Return the [X, Y] coordinate for the center point of the cell that contains the specified text.  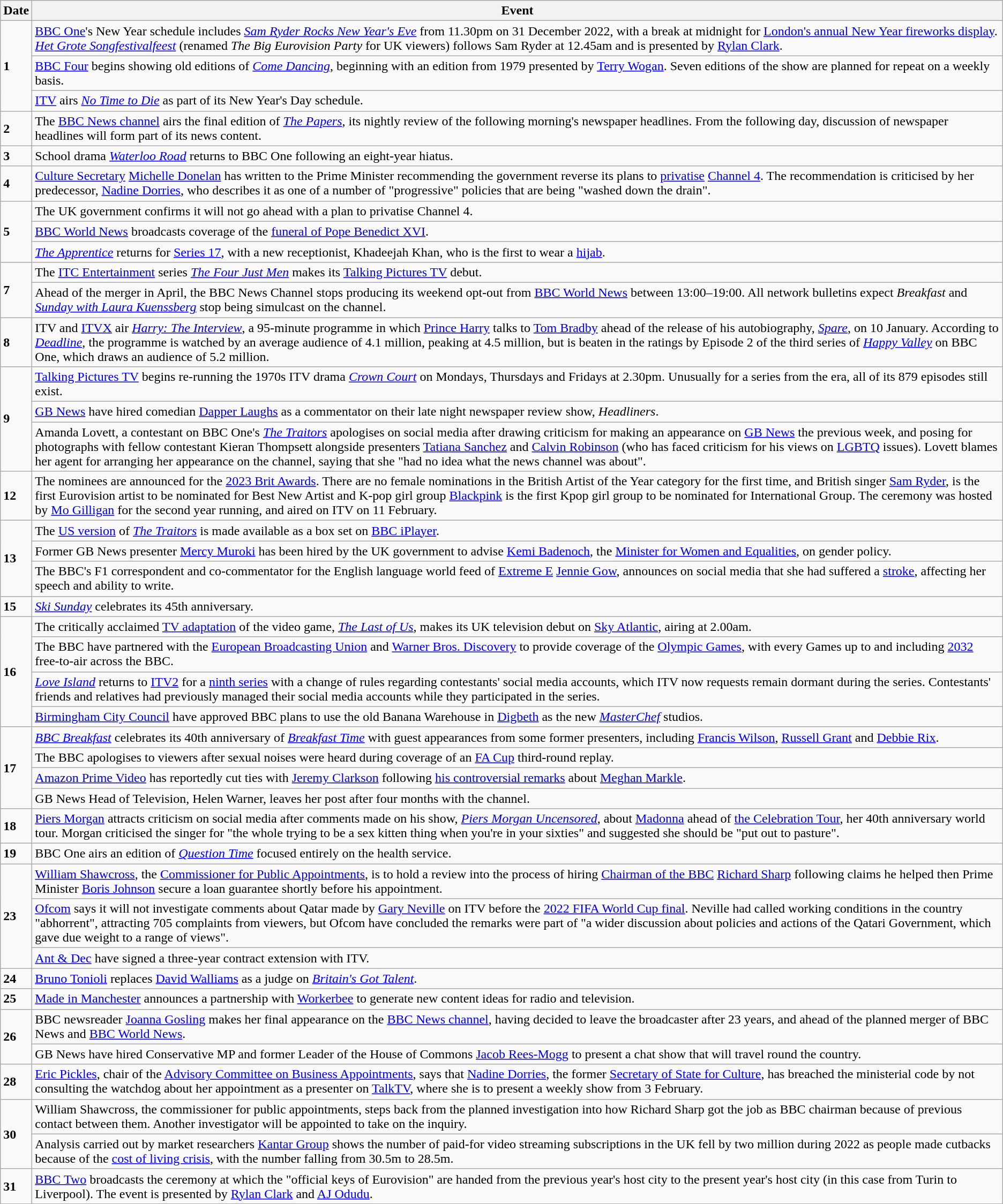
5 [16, 231]
28 [16, 1082]
GB News Head of Television, Helen Warner, leaves her post after four months with the channel. [518, 799]
Ski Sunday celebrates its 45th anniversary. [518, 606]
31 [16, 1186]
Made in Manchester announces a partnership with Workerbee to generate new content ideas for radio and television. [518, 999]
24 [16, 979]
19 [16, 854]
BBC World News broadcasts coverage of the funeral of Pope Benedict XVI. [518, 231]
ITV airs No Time to Die as part of its New Year's Day schedule. [518, 101]
School drama Waterloo Road returns to BBC One following an eight-year hiatus. [518, 156]
13 [16, 558]
2 [16, 129]
Amazon Prime Video has reportedly cut ties with Jeremy Clarkson following his controversial remarks about Meghan Markle. [518, 778]
3 [16, 156]
The critically acclaimed TV adaptation of the video game, The Last of Us, makes its UK television debut on Sky Atlantic, airing at 2.00am. [518, 627]
30 [16, 1134]
Event [518, 11]
Date [16, 11]
18 [16, 826]
The UK government confirms it will not go ahead with a plan to privatise Channel 4. [518, 211]
26 [16, 1037]
25 [16, 999]
16 [16, 672]
The Apprentice returns for Series 17, with a new receptionist, Khadeejah Khan, who is the first to wear a hijab. [518, 252]
GB News have hired comedian Dapper Laughs as a commentator on their late night newspaper review show, Headliners. [518, 412]
BBC One airs an edition of Question Time focused entirely on the health service. [518, 854]
9 [16, 419]
12 [16, 496]
Birmingham City Council have approved BBC plans to use the old Banana Warehouse in Digbeth as the new MasterChef studios. [518, 717]
The ITC Entertainment series The Four Just Men makes its Talking Pictures TV debut. [518, 272]
Ant & Dec have signed a three-year contract extension with ITV. [518, 958]
8 [16, 342]
4 [16, 183]
15 [16, 606]
23 [16, 916]
7 [16, 289]
1 [16, 66]
Bruno Tonioli replaces David Walliams as a judge on Britain's Got Talent. [518, 979]
17 [16, 767]
The US version of The Traitors is made available as a box set on BBC iPlayer. [518, 531]
The BBC apologises to viewers after sexual noises were heard during coverage of an FA Cup third-round replay. [518, 757]
